Find where the given text appears and provide that cell's center as (X, Y) coordinate. 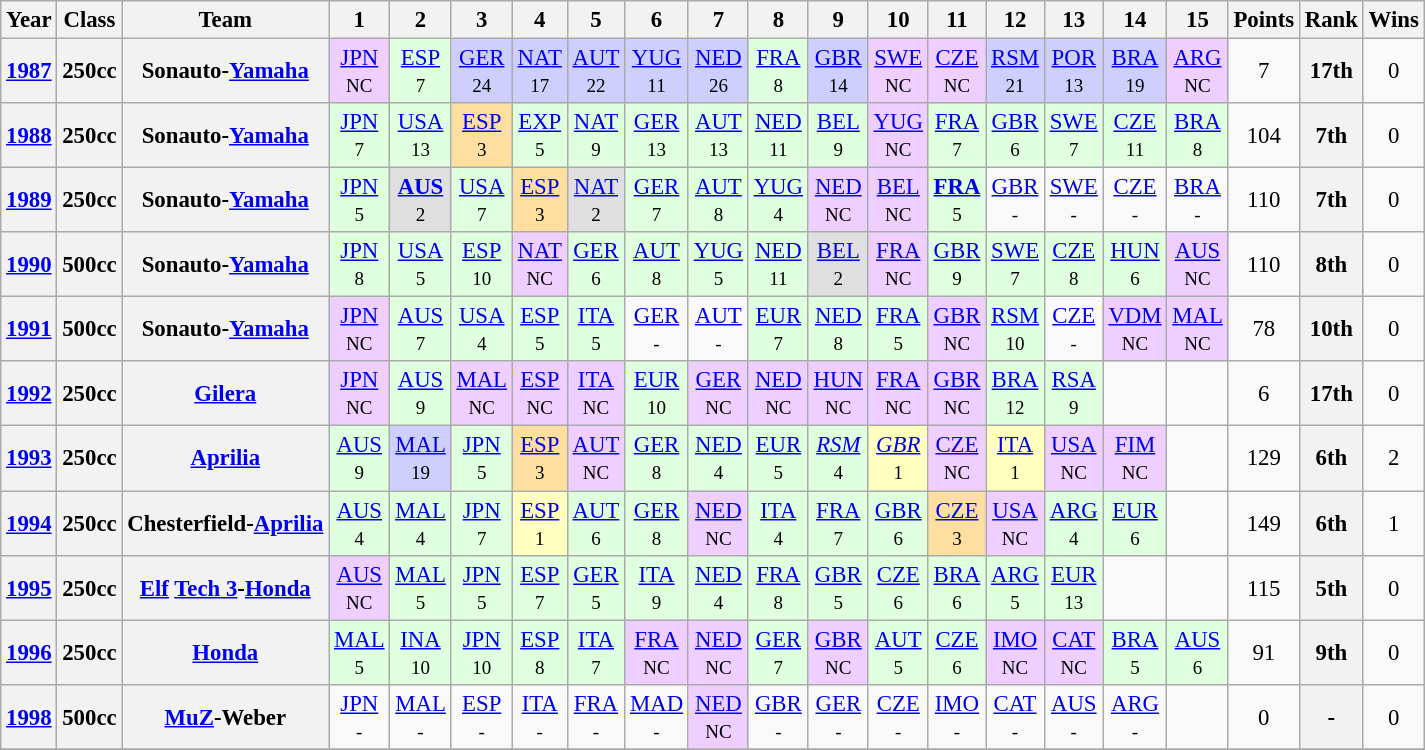
JPN- (360, 716)
Team (226, 20)
NATNC (540, 264)
104 (1264, 136)
Honda (226, 652)
Elf Tech 3-Honda (226, 588)
GERNC (718, 394)
ITA5 (596, 330)
Class (90, 20)
BELNC (898, 200)
BEL9 (838, 136)
1987 (29, 72)
5 (596, 20)
78 (1264, 330)
SWE- (1074, 200)
GER6 (596, 264)
BRA12 (1016, 394)
91 (1264, 652)
8th (1331, 264)
FRA- (596, 716)
BEL2 (838, 264)
AUS4 (360, 524)
EUR6 (1135, 524)
1990 (29, 264)
BRA5 (1135, 652)
NAT17 (540, 72)
GBR1 (898, 458)
9th (1331, 652)
CAT- (1016, 716)
15 (1198, 20)
BRA19 (1135, 72)
ARG5 (1016, 588)
ITA1 (1016, 458)
10 (898, 20)
RSM4 (838, 458)
Gilera (226, 394)
13 (1074, 20)
NED26 (718, 72)
EUR10 (657, 394)
3 (482, 20)
MuZ-Weber (226, 716)
MAL19 (420, 458)
5th (1331, 588)
AUTNC (596, 458)
HUN6 (1135, 264)
USA5 (420, 264)
USA13 (420, 136)
Wins (1394, 20)
ESP8 (540, 652)
YUGNC (898, 136)
EUR5 (778, 458)
NAT2 (596, 200)
ESP10 (482, 264)
YUG5 (718, 264)
BRA6 (956, 588)
GBR5 (838, 588)
11 (956, 20)
ITA7 (596, 652)
ESP5 (540, 330)
FIMNC (1135, 458)
HUNNC (838, 394)
EUR13 (1074, 588)
12 (1016, 20)
AUT6 (596, 524)
SWENC (898, 72)
YUG11 (657, 72)
NAT9 (596, 136)
CZE8 (1074, 264)
Points (1264, 20)
CZE3 (956, 524)
JPN8 (360, 264)
ITANC (596, 394)
ARGNC (1198, 72)
YUG4 (778, 200)
MAL4 (420, 524)
9 (838, 20)
CZE11 (1135, 136)
AUT22 (596, 72)
GBR9 (956, 264)
ARG- (1135, 716)
BRA8 (1198, 136)
IMONC (1016, 652)
GER24 (482, 72)
GER13 (657, 136)
MAD- (657, 716)
Year (29, 20)
1994 (29, 524)
AUT5 (898, 652)
115 (1264, 588)
1993 (29, 458)
4 (540, 20)
14 (1135, 20)
INA10 (420, 652)
ESP1 (540, 524)
129 (1264, 458)
Rank (1331, 20)
Chesterfield-Aprilia (226, 524)
1989 (29, 200)
CATNC (1074, 652)
RSM21 (1016, 72)
IMO- (956, 716)
1998 (29, 716)
ITA9 (657, 588)
1992 (29, 394)
USA7 (482, 200)
8 (778, 20)
JPN10 (482, 652)
AUS7 (420, 330)
ARG4 (1074, 524)
USA4 (482, 330)
AUT13 (718, 136)
GBR14 (838, 72)
ITA4 (778, 524)
ITA- (540, 716)
VDMNC (1135, 330)
MAL- (420, 716)
1996 (29, 652)
AUT- (718, 330)
EXP5 (540, 136)
NED8 (838, 330)
Aprilia (226, 458)
- (1331, 716)
1991 (29, 330)
POR13 (1074, 72)
AUS2 (420, 200)
1988 (29, 136)
GER5 (596, 588)
ESP- (482, 716)
149 (1264, 524)
10th (1331, 330)
BRA- (1198, 200)
RSA9 (1074, 394)
AUS- (1074, 716)
RSM10 (1016, 330)
ESPNC (540, 394)
1995 (29, 588)
AUS6 (1198, 652)
EUR7 (778, 330)
